Search for the cell housing the specified text and yield its (X, Y) center coordinate. 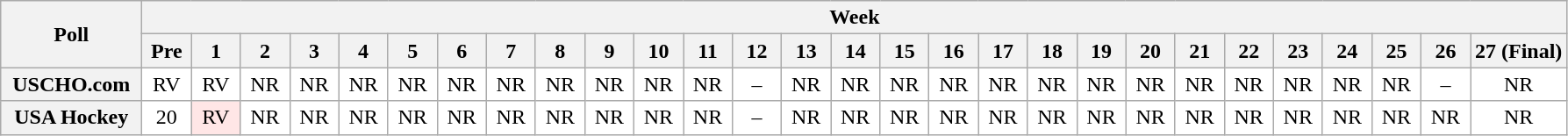
11 (707, 51)
5 (412, 51)
7 (511, 51)
Week (855, 18)
USA Hockey (72, 118)
Pre (167, 51)
15 (905, 51)
4 (363, 51)
9 (609, 51)
18 (1052, 51)
24 (1347, 51)
21 (1199, 51)
Poll (72, 34)
2 (265, 51)
12 (757, 51)
10 (658, 51)
23 (1298, 51)
13 (806, 51)
3 (314, 51)
25 (1396, 51)
14 (856, 51)
1 (216, 51)
6 (462, 51)
22 (1249, 51)
26 (1445, 51)
19 (1101, 51)
16 (954, 51)
8 (560, 51)
USCHO.com (72, 84)
17 (1003, 51)
27 (Final) (1519, 51)
